Scan for the cell matching the given text and deliver its [x, y] coordinate at center. 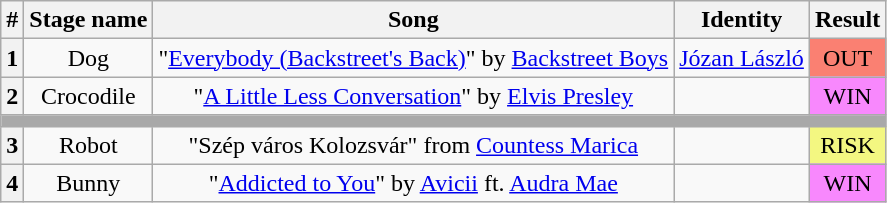
OUT [847, 58]
Identity [742, 20]
# [12, 20]
Dog [88, 58]
RISK [847, 145]
Józan László [742, 58]
1 [12, 58]
3 [12, 145]
"Szép város Kolozsvár" from Countess Marica [414, 145]
Crocodile [88, 96]
Robot [88, 145]
Song [414, 20]
"Everybody (Backstreet's Back)" by Backstreet Boys [414, 58]
"A Little Less Conversation" by Elvis Presley [414, 96]
Bunny [88, 183]
2 [12, 96]
4 [12, 183]
"Addicted to You" by Avicii ft. Audra Mae [414, 183]
Result [847, 20]
Stage name [88, 20]
